Capture the cell that displays the provided text and extract its [X, Y] central coordinate. 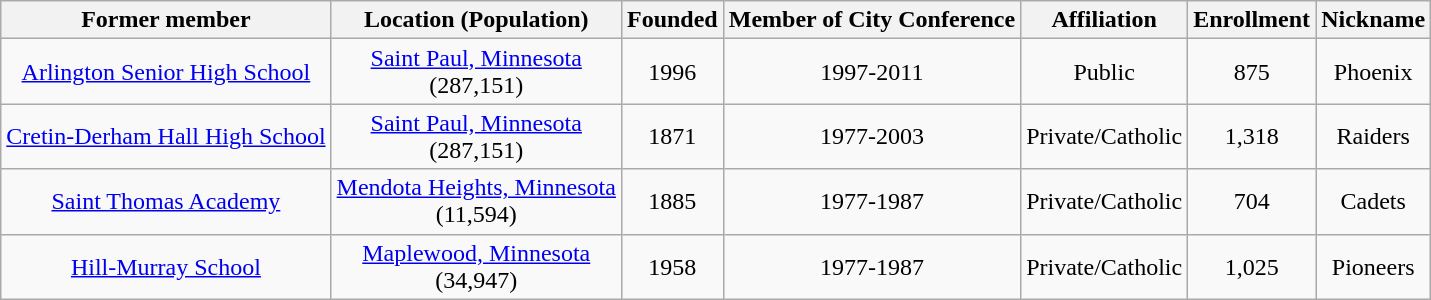
Affiliation [1104, 20]
Maplewood, Minnesota(34,947) [476, 266]
Pioneers [1374, 266]
1,025 [1252, 266]
Saint Thomas Academy [166, 202]
Founded [672, 20]
Member of City Conference [872, 20]
1,318 [1252, 136]
1996 [672, 72]
Nickname [1374, 20]
Enrollment [1252, 20]
Arlington Senior High School [166, 72]
1871 [672, 136]
Phoenix [1374, 72]
1997-2011 [872, 72]
Former member [166, 20]
Public [1104, 72]
1885 [672, 202]
Cretin-Derham Hall High School [166, 136]
1958 [672, 266]
Location (Population) [476, 20]
Cadets [1374, 202]
Mendota Heights, Minnesota(11,594) [476, 202]
1977-2003 [872, 136]
875 [1252, 72]
704 [1252, 202]
Raiders [1374, 136]
Hill-Murray School [166, 266]
